Return the (x, y) coordinate for the center point of the cell that contains the specified text.  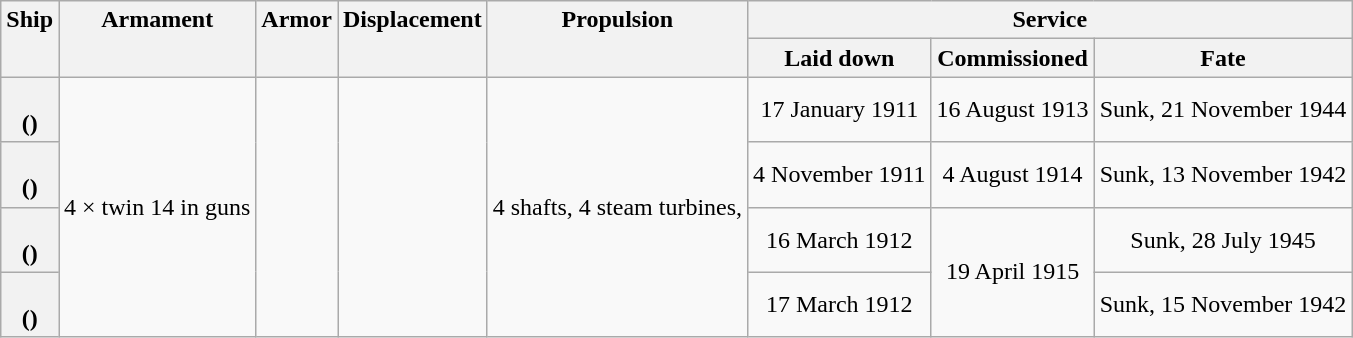
Armament (158, 39)
Displacement (413, 39)
Ship (30, 39)
4 November 1911 (840, 174)
4 shafts, 4 steam turbines, (617, 207)
4 × twin 14 in guns (158, 207)
Fate (1223, 58)
Sunk, 13 November 1942 (1223, 174)
19 April 1915 (1012, 272)
17 January 1911 (840, 110)
Propulsion (617, 39)
17 March 1912 (840, 304)
Sunk, 15 November 1942 (1223, 304)
Commissioned (1012, 58)
16 August 1913 (1012, 110)
16 March 1912 (840, 240)
4 August 1914 (1012, 174)
Sunk, 21 November 1944 (1223, 110)
Armor (297, 39)
Sunk, 28 July 1945 (1223, 240)
Laid down (840, 58)
Service (1050, 20)
